Identify which cell holds the provided text, then report its [x, y] central coordinate. 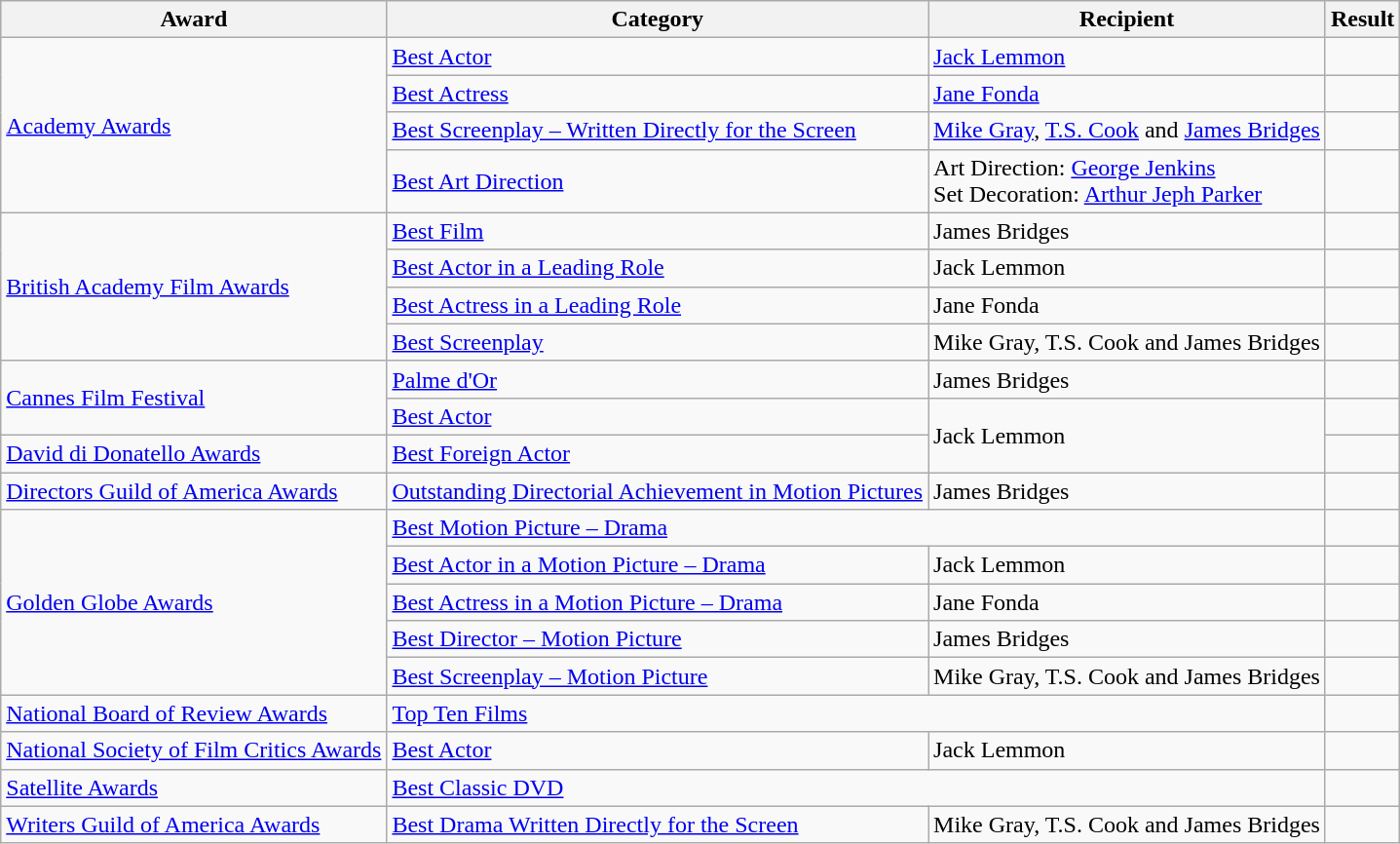
Palme d'Or [658, 379]
Directors Guild of America Awards [194, 490]
Category [658, 19]
National Board of Review Awards [194, 713]
Best Actor in a Motion Picture – Drama [658, 565]
Best Screenplay – Motion Picture [658, 676]
Best Director – Motion Picture [658, 639]
Best Actress in a Leading Role [658, 305]
Golden Globe Awards [194, 602]
Best Classic DVD [856, 787]
Best Actress [658, 94]
Best Actor in a Leading Role [658, 268]
Satellite Awards [194, 787]
Outstanding Directorial Achievement in Motion Pictures [658, 490]
British Academy Film Awards [194, 287]
Best Screenplay – Written Directly for the Screen [658, 131]
Cannes Film Festival [194, 398]
National Society of Film Critics Awards [194, 750]
Best Motion Picture – Drama [856, 528]
Academy Awards [194, 125]
Art Direction: George Jenkins Set Decoration: Arthur Jeph Parker [1127, 181]
Best Art Direction [658, 181]
Top Ten Films [856, 713]
Writers Guild of America Awards [194, 825]
Result [1362, 19]
Best Film [658, 231]
Best Foreign Actor [658, 453]
Award [194, 19]
Best Drama Written Directly for the Screen [658, 825]
Recipient [1127, 19]
Best Screenplay [658, 342]
Best Actress in a Motion Picture – Drama [658, 602]
David di Donatello Awards [194, 453]
